Scan for the cell matching the given text and deliver its [X, Y] coordinate at center. 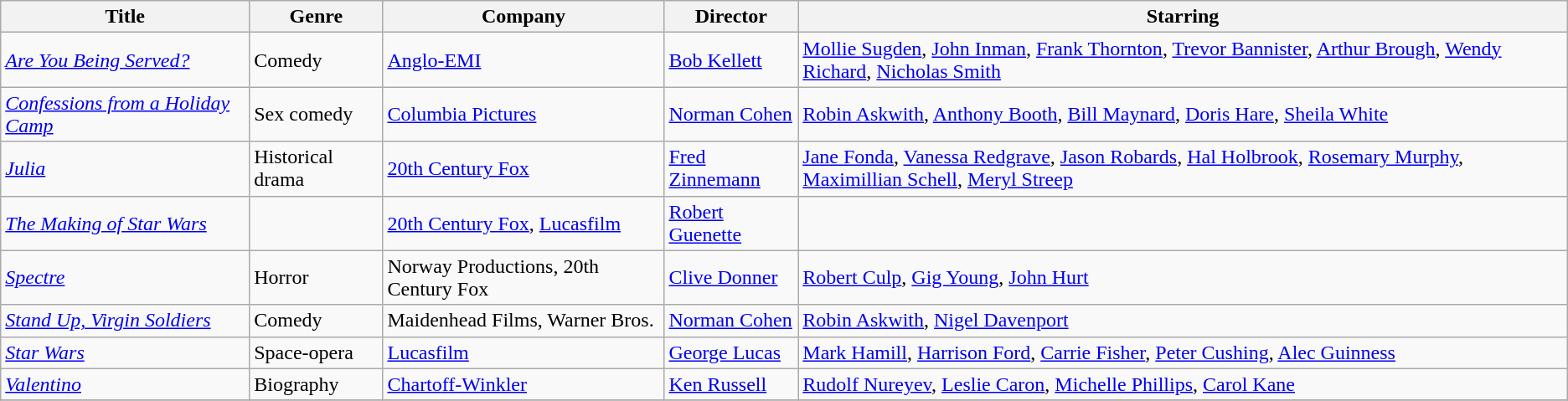
Starring [1183, 17]
Spectre [126, 278]
Space-opera [317, 352]
Company [524, 17]
Director [731, 17]
20th Century Fox, Lucasfilm [524, 223]
Stand Up, Virgin Soldiers [126, 321]
Chartoff-Winkler [524, 384]
Ken Russell [731, 384]
Anglo-EMI [524, 60]
Mark Hamill, Harrison Ford, Carrie Fisher, Peter Cushing, Alec Guinness [1183, 352]
Historical drama [317, 169]
Rudolf Nureyev, Leslie Caron, Michelle Phillips, Carol Kane [1183, 384]
Jane Fonda, Vanessa Redgrave, Jason Robards, Hal Holbrook, Rosemary Murphy, Maximillian Schell, Meryl Streep [1183, 169]
Robin Askwith, Nigel Davenport [1183, 321]
Columbia Pictures [524, 114]
Mollie Sugden, John Inman, Frank Thornton, Trevor Bannister, Arthur Brough, Wendy Richard, Nicholas Smith [1183, 60]
Star Wars [126, 352]
20th Century Fox [524, 169]
Robert Guenette [731, 223]
Fred Zinnemann [731, 169]
Sex comedy [317, 114]
Maidenhead Films, Warner Bros. [524, 321]
Norway Productions, 20th Century Fox [524, 278]
Robin Askwith, Anthony Booth, Bill Maynard, Doris Hare, Sheila White [1183, 114]
The Making of Star Wars [126, 223]
Lucasfilm [524, 352]
Confessions from a Holiday Camp [126, 114]
Genre [317, 17]
George Lucas [731, 352]
Valentino [126, 384]
Horror [317, 278]
Julia [126, 169]
Clive Donner [731, 278]
Bob Kellett [731, 60]
Title [126, 17]
Robert Culp, Gig Young, John Hurt [1183, 278]
Are You Being Served? [126, 60]
Biography [317, 384]
